Find where the given text appears and provide that cell's center as [x, y] coordinate. 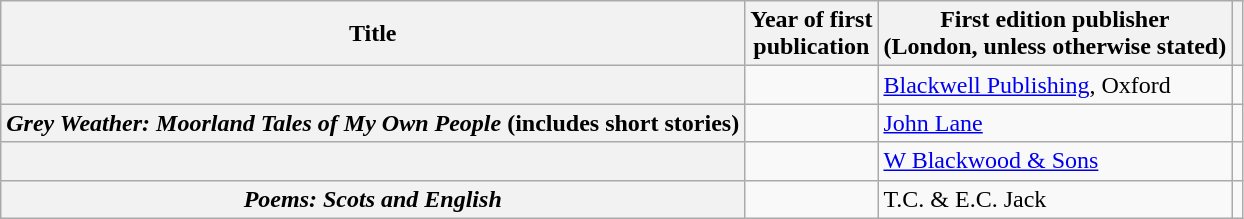
W Blackwood & Sons [1055, 161]
First edition publisher(London, unless otherwise stated) [1055, 34]
Blackwell Publishing, Oxford [1055, 85]
T.C. & E.C. Jack [1055, 199]
Grey Weather: Moorland Tales of My Own People (includes short stories) [373, 123]
John Lane [1055, 123]
Year of firstpublication [812, 34]
Poems: Scots and English [373, 199]
Title [373, 34]
